Extract the [X, Y] coordinate from the center of the cell holding the provided text.  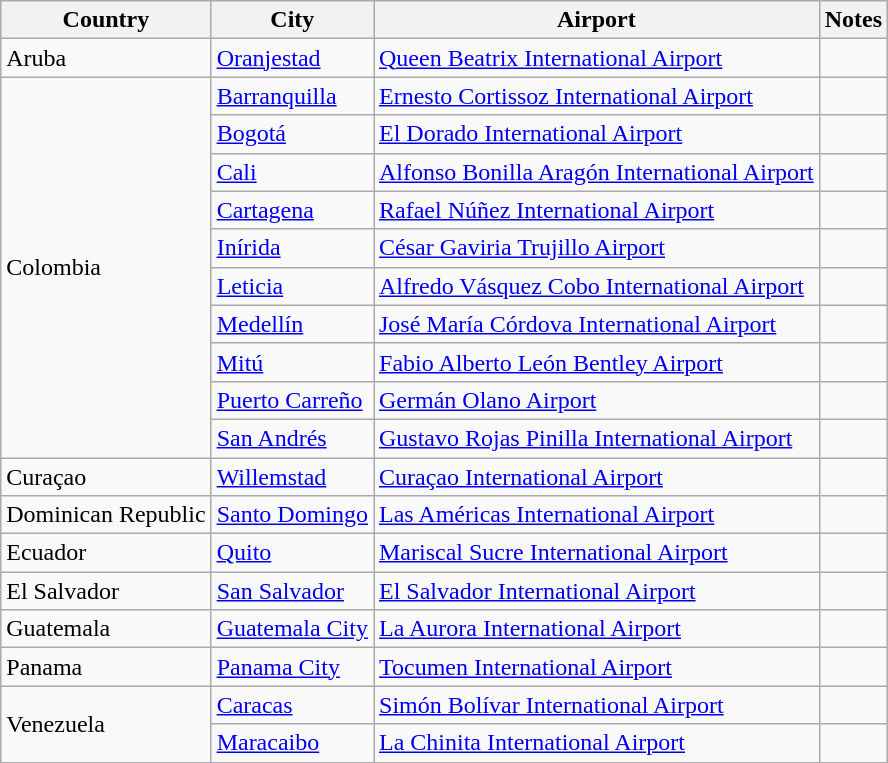
Guatemala [106, 629]
César Gaviria Trujillo Airport [597, 248]
El Salvador International Airport [597, 591]
Aruba [106, 58]
Barranquilla [292, 96]
Curaçao [106, 477]
Rafael Núñez International Airport [597, 210]
Airport [597, 20]
Gustavo Rojas Pinilla International Airport [597, 438]
Venezuela [106, 724]
Leticia [292, 286]
Guatemala City [292, 629]
Dominican Republic [106, 515]
Bogotá [292, 134]
Santo Domingo [292, 515]
Maracaibo [292, 743]
San Salvador [292, 591]
Panama City [292, 667]
Cartagena [292, 210]
El Dorado International Airport [597, 134]
Germán Olano Airport [597, 400]
El Salvador [106, 591]
Colombia [106, 268]
Curaçao International Airport [597, 477]
Mitú [292, 362]
Simón Bolívar International Airport [597, 705]
Country [106, 20]
Medellín [292, 324]
City [292, 20]
Oranjestad [292, 58]
Fabio Alberto León Bentley Airport [597, 362]
Mariscal Sucre International Airport [597, 553]
Queen Beatrix International Airport [597, 58]
Alfredo Vásquez Cobo International Airport [597, 286]
Alfonso Bonilla Aragón International Airport [597, 172]
Tocumen International Airport [597, 667]
Panama [106, 667]
San Andrés [292, 438]
La Chinita International Airport [597, 743]
Puerto Carreño [292, 400]
Caracas [292, 705]
Las Américas International Airport [597, 515]
Ernesto Cortissoz International Airport [597, 96]
Ecuador [106, 553]
La Aurora International Airport [597, 629]
Inírida [292, 248]
José María Córdova International Airport [597, 324]
Quito [292, 553]
Notes [853, 20]
Cali [292, 172]
Willemstad [292, 477]
